From the cell containing the given text, extract its center point as [x, y] coordinate. 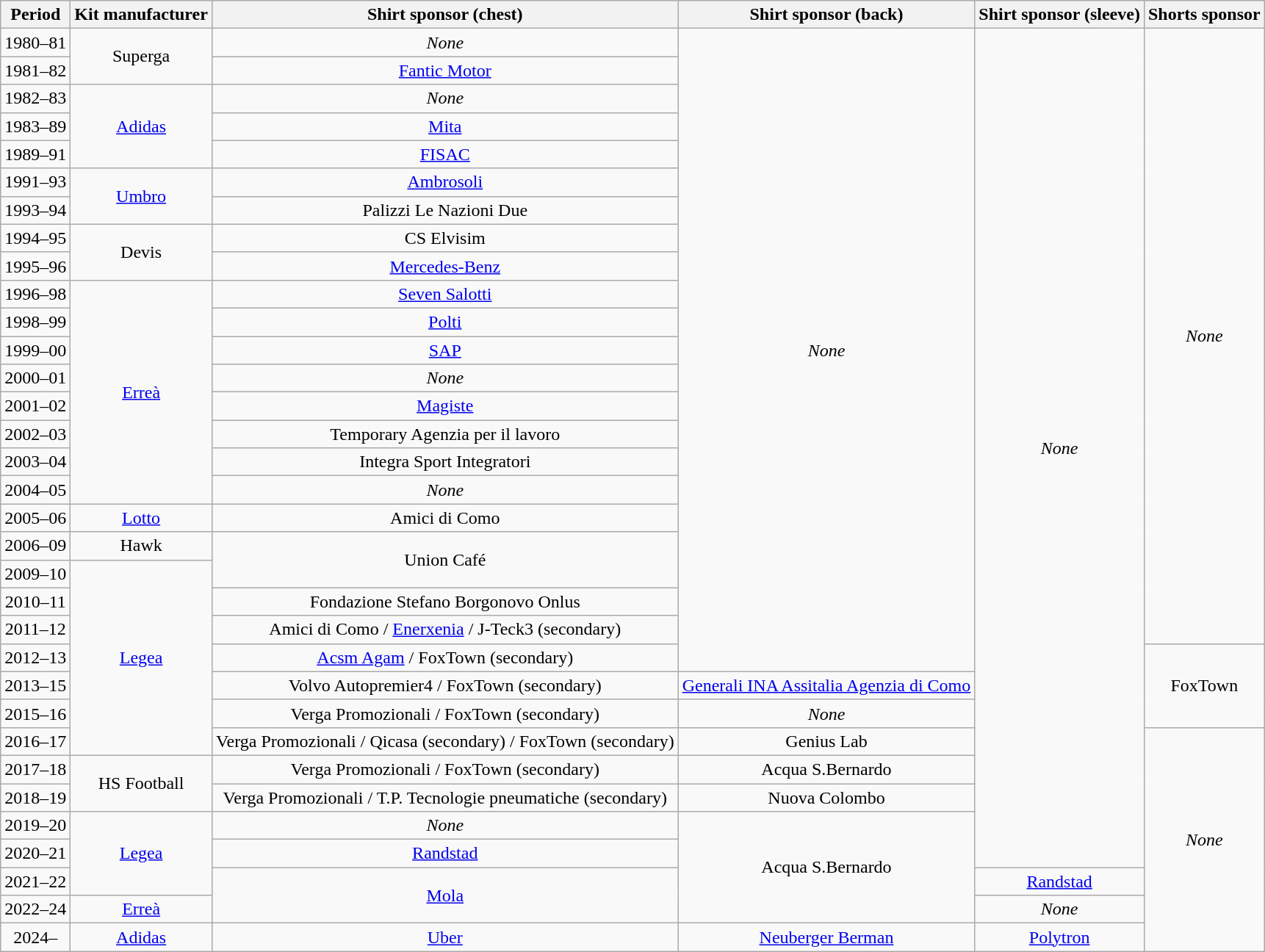
Temporary Agenzia per il lavoro [445, 434]
1993–94 [35, 210]
Uber [445, 937]
Generali INA Assitalia Agenzia di Como [826, 685]
FoxTown [1204, 685]
Shirt sponsor (back) [826, 15]
2010–11 [35, 602]
Acsm Agam / FoxTown (secondary) [445, 657]
Fantic Motor [445, 71]
2003–04 [35, 462]
2002–03 [35, 434]
Fondazione Stefano Borgonovo Onlus [445, 602]
Mola [445, 895]
1989–91 [35, 154]
Verga Promozionali / T.P. Tecnologie pneumatiche (secondary) [445, 797]
1981–82 [35, 71]
Amici di Como [445, 518]
Umbro [141, 196]
Mercedes-Benz [445, 266]
Integra Sport Integratori [445, 462]
Seven Salotti [445, 294]
2013–15 [35, 685]
2024– [35, 937]
Shorts sponsor [1204, 15]
1994–95 [35, 238]
HS Football [141, 783]
2015–16 [35, 713]
1996–98 [35, 294]
Palizzi Le Nazioni Due [445, 210]
2011–12 [35, 630]
1998–99 [35, 322]
1980–81 [35, 43]
2006–09 [35, 546]
2022–24 [35, 909]
2004–05 [35, 490]
1995–96 [35, 266]
2017–18 [35, 769]
1999–00 [35, 350]
2009–10 [35, 574]
Neuberger Berman [826, 937]
1982–83 [35, 98]
Shirt sponsor (sleeve) [1059, 15]
SAP [445, 350]
Verga Promozionali / Qicasa (secondary) / FoxTown (secondary) [445, 741]
2005–06 [35, 518]
1983–89 [35, 126]
2016–17 [35, 741]
Superga [141, 57]
FISAC [445, 154]
Union Café [445, 560]
Hawk [141, 546]
2020–21 [35, 854]
2001–02 [35, 406]
2012–13 [35, 657]
Shirt sponsor (chest) [445, 15]
Lotto [141, 518]
Polytron [1059, 937]
2000–01 [35, 378]
Volvo Autopremier4 / FoxTown (secondary) [445, 685]
Polti [445, 322]
Amici di Como / Enerxenia / J-Teck3 (secondary) [445, 630]
2021–22 [35, 881]
2019–20 [35, 826]
2018–19 [35, 797]
CS Elvisim [445, 238]
Period [35, 15]
Mita [445, 126]
1991–93 [35, 182]
Magiste [445, 406]
Nuova Colombo [826, 797]
Kit manufacturer [141, 15]
Ambrosoli [445, 182]
Devis [141, 252]
Genius Lab [826, 741]
